Extract the (x, y) coordinate from the center of the cell holding the provided text.  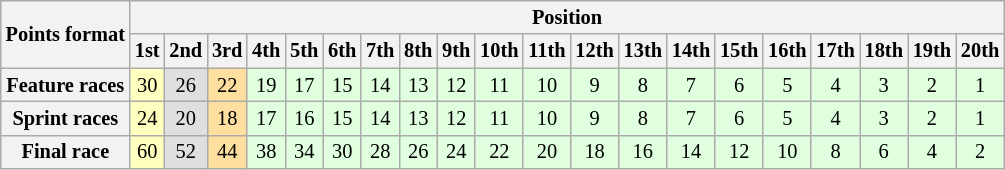
6th (342, 51)
14th (691, 51)
Points format (66, 34)
18th (884, 51)
13th (643, 51)
3rd (227, 51)
19th (932, 51)
17th (835, 51)
52 (186, 152)
19 (266, 85)
11th (546, 51)
5th (304, 51)
1st (148, 51)
15th (739, 51)
10th (499, 51)
12th (594, 51)
38 (266, 152)
16th (787, 51)
44 (227, 152)
34 (304, 152)
60 (148, 152)
28 (380, 152)
Sprint races (66, 118)
2nd (186, 51)
20th (980, 51)
Feature races (66, 85)
8th (418, 51)
4th (266, 51)
7th (380, 51)
9th (456, 51)
Position (567, 17)
Final race (66, 152)
